Find where the given text appears and provide that cell's center as (x, y) coordinate. 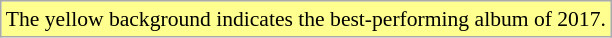
The yellow background indicates the best-performing album of 2017. (306, 19)
